Return the [x, y] coordinate for the center point of the cell that contains the specified text.  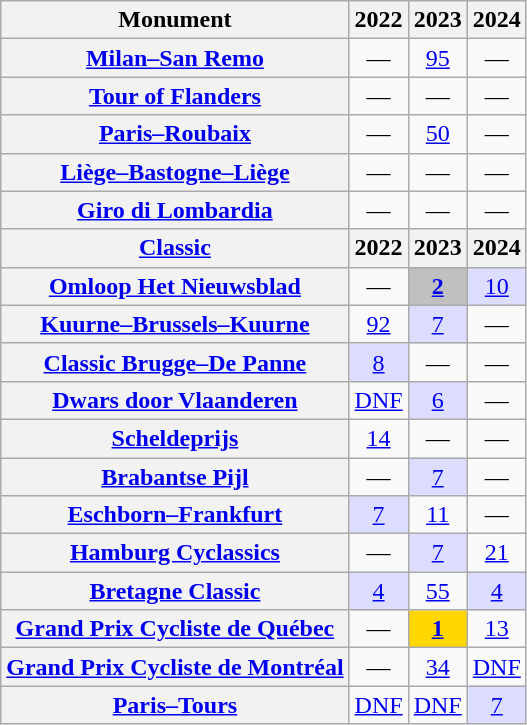
50 [438, 134]
Eschborn–Frankfurt [175, 515]
Tour of Flanders [175, 96]
1 [438, 629]
Dwars door Vlaanderen [175, 400]
11 [438, 515]
Paris–Roubaix [175, 134]
Scheldeprijs [175, 438]
Grand Prix Cycliste de Montréal [175, 667]
Liège–Bastogne–Liège [175, 172]
13 [496, 629]
Bretagne Classic [175, 591]
Monument [175, 20]
2 [438, 286]
6 [438, 400]
14 [378, 438]
Classic Brugge–De Panne [175, 362]
Hamburg Cyclassics [175, 553]
Classic [175, 248]
Brabantse Pijl [175, 477]
34 [438, 667]
Giro di Lombardia [175, 210]
8 [378, 362]
92 [378, 324]
Kuurne–Brussels–Kuurne [175, 324]
Milan–San Remo [175, 58]
Omloop Het Nieuwsblad [175, 286]
95 [438, 58]
55 [438, 591]
Grand Prix Cycliste de Québec [175, 629]
Paris–Tours [175, 705]
21 [496, 553]
10 [496, 286]
